Locate the cell with the specified text and output its [X, Y] center coordinate. 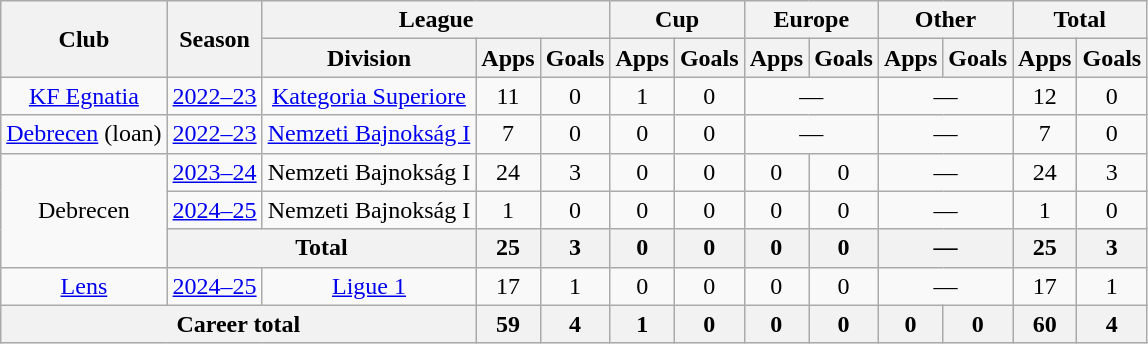
11 [508, 96]
Season [214, 39]
Europe [811, 20]
Lens [84, 286]
12 [1045, 96]
Other [945, 20]
Cup [677, 20]
Debrecen (loan) [84, 134]
League [436, 20]
59 [508, 324]
Debrecen [84, 210]
Division [369, 58]
Ligue 1 [369, 286]
2023–24 [214, 172]
Club [84, 39]
60 [1045, 324]
Kategoria Superiore [369, 96]
Career total [238, 324]
KF Egnatia [84, 96]
